Determine the [x, y] coordinate at the center of the cell enclosing the given text.  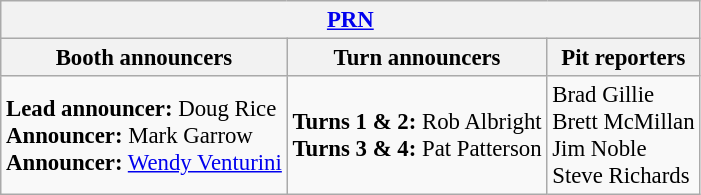
Pit reporters [624, 58]
PRN [350, 20]
Lead announcer: Doug RiceAnnouncer: Mark GarrowAnnouncer: Wendy Venturini [144, 136]
Turns 1 & 2: Rob AlbrightTurns 3 & 4: Pat Patterson [417, 136]
Brad GillieBrett McMillanJim NobleSteve Richards [624, 136]
Booth announcers [144, 58]
Turn announcers [417, 58]
